Provide the (X, Y) coordinate of the cell's center where the given text is located.  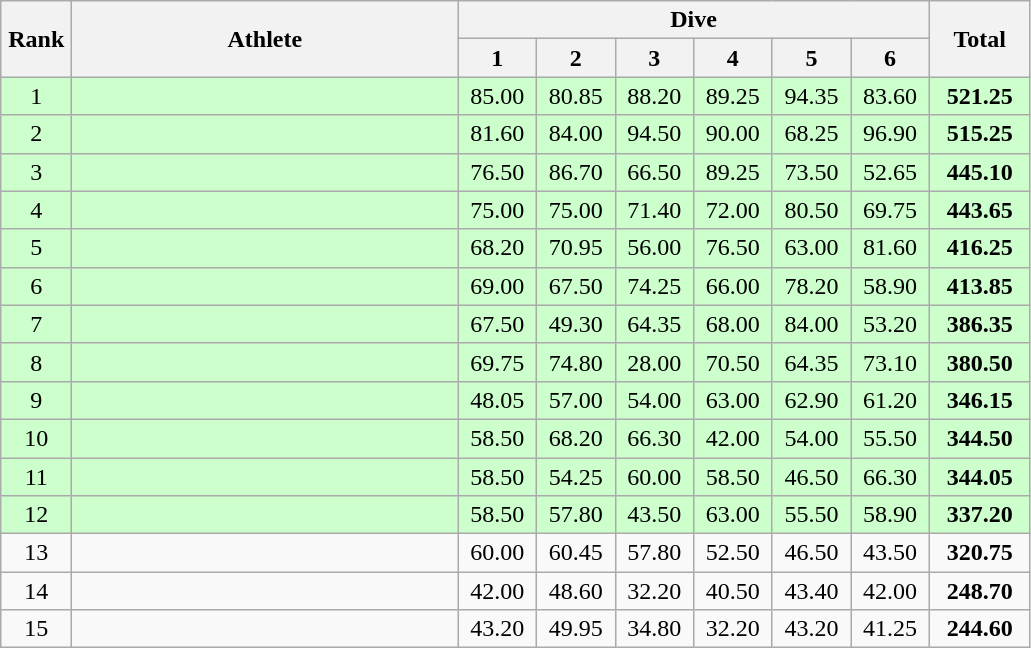
54.25 (576, 477)
43.40 (812, 591)
69.00 (498, 286)
48.05 (498, 400)
344.50 (980, 438)
Total (980, 39)
62.90 (812, 400)
56.00 (654, 248)
380.50 (980, 362)
90.00 (734, 134)
386.35 (980, 324)
70.95 (576, 248)
337.20 (980, 515)
41.25 (890, 629)
96.90 (890, 134)
344.05 (980, 477)
80.85 (576, 96)
83.60 (890, 96)
66.50 (654, 172)
74.25 (654, 286)
86.70 (576, 172)
40.50 (734, 591)
66.00 (734, 286)
8 (36, 362)
68.25 (812, 134)
515.25 (980, 134)
74.80 (576, 362)
60.45 (576, 553)
346.15 (980, 400)
13 (36, 553)
Dive (694, 20)
49.30 (576, 324)
Athlete (265, 39)
320.75 (980, 553)
Rank (36, 39)
9 (36, 400)
445.10 (980, 172)
80.50 (812, 210)
14 (36, 591)
68.00 (734, 324)
443.65 (980, 210)
48.60 (576, 591)
72.00 (734, 210)
10 (36, 438)
70.50 (734, 362)
94.50 (654, 134)
244.60 (980, 629)
52.50 (734, 553)
85.00 (498, 96)
52.65 (890, 172)
73.10 (890, 362)
71.40 (654, 210)
73.50 (812, 172)
28.00 (654, 362)
521.25 (980, 96)
53.20 (890, 324)
94.35 (812, 96)
15 (36, 629)
34.80 (654, 629)
413.85 (980, 286)
248.70 (980, 591)
49.95 (576, 629)
11 (36, 477)
7 (36, 324)
78.20 (812, 286)
61.20 (890, 400)
416.25 (980, 248)
12 (36, 515)
57.00 (576, 400)
88.20 (654, 96)
